Identify which cell holds the provided text, then report its [X, Y] central coordinate. 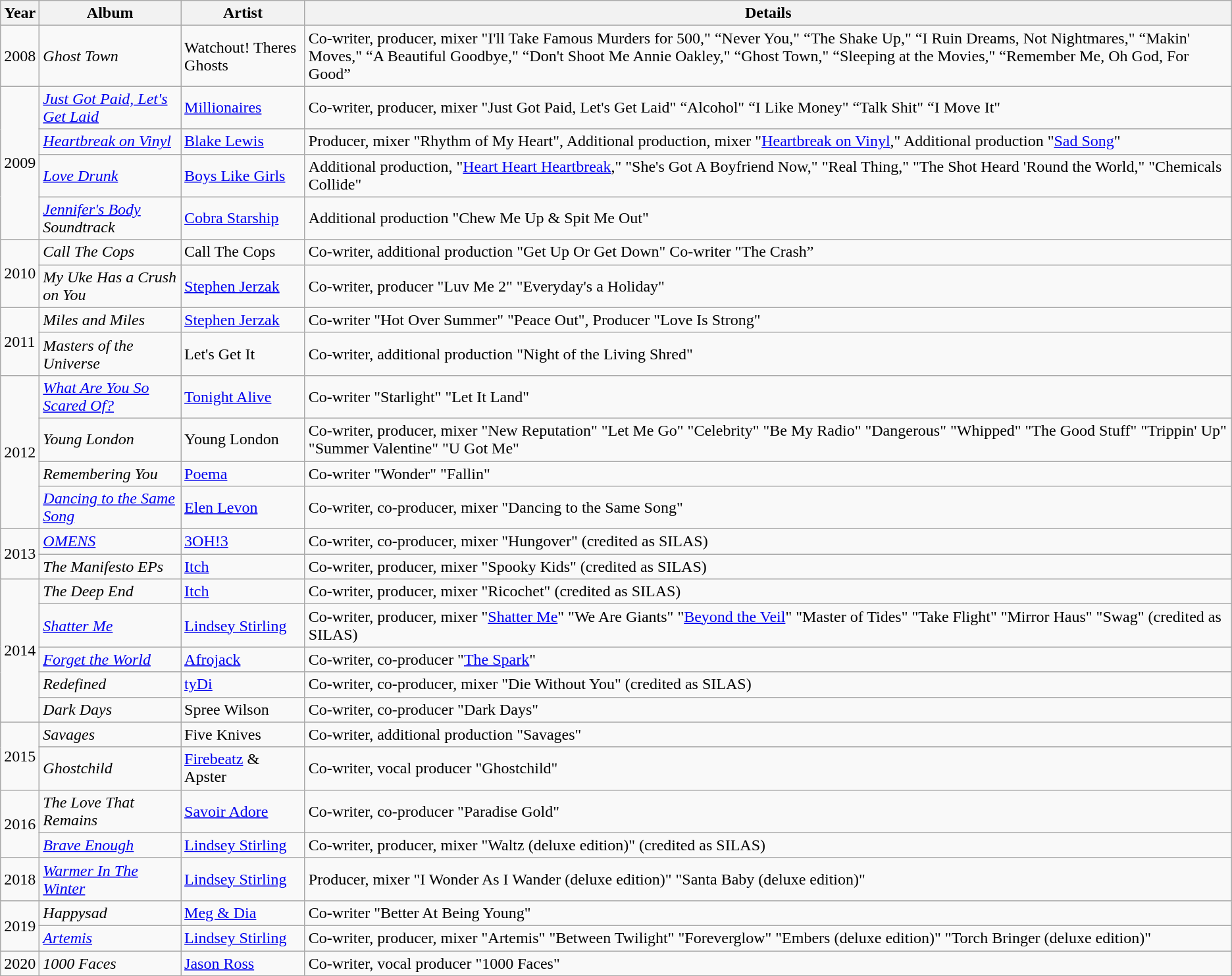
2013 [20, 554]
Artist [244, 13]
Co-writer, additional production "Night of the Living Shred" [768, 354]
Masters of the Universe [111, 354]
Co-writer, producer, mixer "Just Got Paid, Let's Get Laid" “Alcohol" “I Like Money" “Talk Shit" “I Move It" [768, 108]
Five Knives [244, 734]
Co-writer, vocal producer "1000 Faces" [768, 963]
Co-writer, producer, mixer "Ricochet" (credited as SILAS) [768, 592]
2010 [20, 274]
My Uke Has a Crush on You [111, 286]
Producer, mixer "Rhythm of My Heart", Additional production, mixer "Heartbreak on Vinyl," Additional production "Sad Song" [768, 141]
Poema [244, 473]
Additional production "Chew Me Up & Spit Me Out" [768, 218]
Elen Levon [244, 508]
Co-writer, co-producer, mixer "Hungover" (credited as SILAS) [768, 542]
Ghostchild [111, 769]
1000 Faces [111, 963]
2016 [20, 824]
Heartbreak on Vinyl [111, 141]
Watchout! Theres Ghosts [244, 56]
Year [20, 13]
Co-writer, co-producer, mixer "Die Without You" (credited as SILAS) [768, 684]
Brave Enough [111, 845]
Afrojack [244, 659]
Details [768, 13]
2009 [20, 163]
Co-writer, producer, mixer "Shatter Me" "We Are Giants" "Beyond the Veil" "Master of Tides" "Take Flight" "Mirror Haus" "Swag" (credited as SILAS) [768, 625]
Savoir Adore [244, 811]
Co-writer, vocal producer "Ghostchild" [768, 769]
Co-writer, producer, mixer "Spooky Kids" (credited as SILAS) [768, 567]
Boys Like Girls [244, 175]
Co-writer, additional production "Get Up Or Get Down" Co-writer "The Crash” [768, 252]
Tonight Alive [244, 396]
Happysad [111, 913]
Warmer In The Winter [111, 879]
Ghost Town [111, 56]
Co-writer, additional production "Savages" [768, 734]
The Deep End [111, 592]
Blake Lewis [244, 141]
2015 [20, 756]
Co-writer "Starlight" "Let It Land" [768, 396]
Remembering You [111, 473]
OMENS [111, 542]
Forget the World [111, 659]
2020 [20, 963]
tyDi [244, 684]
Dancing to the Same Song [111, 508]
The Love That Remains [111, 811]
Let's Get It [244, 354]
2019 [20, 925]
2008 [20, 56]
Co-writer "Hot Over Summer" "Peace Out", Producer "Love Is Strong" [768, 320]
Co-writer, producer "Luv Me 2" "Everyday's a Holiday" [768, 286]
Co-writer, co-producer "Dark Days" [768, 709]
Co-writer, co-producer "The Spark" [768, 659]
2018 [20, 879]
The Manifesto EPs [111, 567]
What Are You So Scared Of? [111, 396]
Dark Days [111, 709]
2011 [20, 341]
3OH!3 [244, 542]
Producer, mixer "I Wonder As I Wander (deluxe edition)" "Santa Baby (deluxe edition)" [768, 879]
Jason Ross [244, 963]
Co-writer, producer, mixer "Artemis" "Between Twilight" "Foreverglow" "Embers (deluxe edition)" "Torch Bringer (deluxe edition)" [768, 938]
Miles and Miles [111, 320]
Millionaires [244, 108]
Co-writer, co-producer, mixer "Dancing to the Same Song" [768, 508]
Co-writer "Wonder" "Fallin" [768, 473]
Additional production, "Heart Heart Heartbreak," "She's Got A Boyfriend Now," "Real Thing," "The Shot Heard 'Round the World," "Chemicals Collide" [768, 175]
Co-writer, co-producer "Paradise Gold" [768, 811]
Co-writer "Better At Being Young" [768, 913]
2014 [20, 650]
Co-writer, producer, mixer "Waltz (deluxe edition)" (credited as SILAS) [768, 845]
Jennifer's Body Soundtrack [111, 218]
Artemis [111, 938]
Meg & Dia [244, 913]
Spree Wilson [244, 709]
Savages [111, 734]
Redefined [111, 684]
Album [111, 13]
Shatter Me [111, 625]
Love Drunk [111, 175]
Firebeatz & Apster [244, 769]
Just Got Paid, Let's Get Laid [111, 108]
Cobra Starship [244, 218]
2012 [20, 451]
